Provide the (x, y) coordinate of the cell's center where the given text is located.  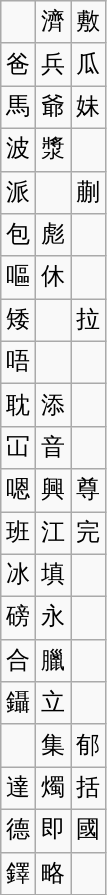
臘 (54, 660)
包 (18, 236)
冰 (18, 576)
完 (88, 534)
妹 (88, 108)
郁 (88, 746)
國 (88, 830)
鑷 (18, 704)
矮 (18, 320)
爺 (54, 108)
合 (18, 660)
瓜 (88, 64)
冚 (18, 448)
音 (54, 448)
唔 (18, 362)
燭 (54, 788)
尊 (88, 490)
兵 (54, 64)
略 (54, 874)
達 (18, 788)
耽 (18, 406)
休 (54, 278)
班 (18, 534)
爸 (18, 64)
永 (54, 618)
波 (18, 150)
蒯 (88, 192)
濟 (54, 22)
填 (54, 576)
江 (54, 534)
拉 (88, 320)
添 (54, 406)
立 (54, 704)
派 (18, 192)
即 (54, 830)
彪 (54, 236)
興 (54, 490)
鐸 (18, 874)
馬 (18, 108)
漿 (54, 150)
嗯 (18, 490)
敷 (88, 22)
集 (54, 746)
磅 (18, 618)
嘔 (18, 278)
括 (88, 788)
德 (18, 830)
